Detect which cell encompasses the target text, then output its [x, y] center coordinate. 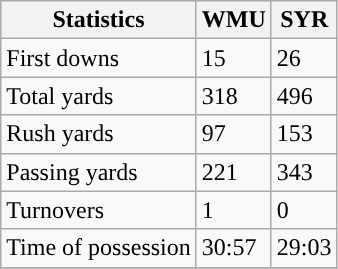
343 [304, 172]
Statistics [99, 20]
1 [234, 210]
Time of possession [99, 248]
26 [304, 58]
496 [304, 96]
318 [234, 96]
First downs [99, 58]
221 [234, 172]
15 [234, 58]
29:03 [304, 248]
153 [304, 134]
30:57 [234, 248]
Total yards [99, 96]
SYR [304, 20]
Turnovers [99, 210]
0 [304, 210]
Passing yards [99, 172]
97 [234, 134]
WMU [234, 20]
Rush yards [99, 134]
